For the text-containing cell, return its midpoint in (X, Y) coordinate format. 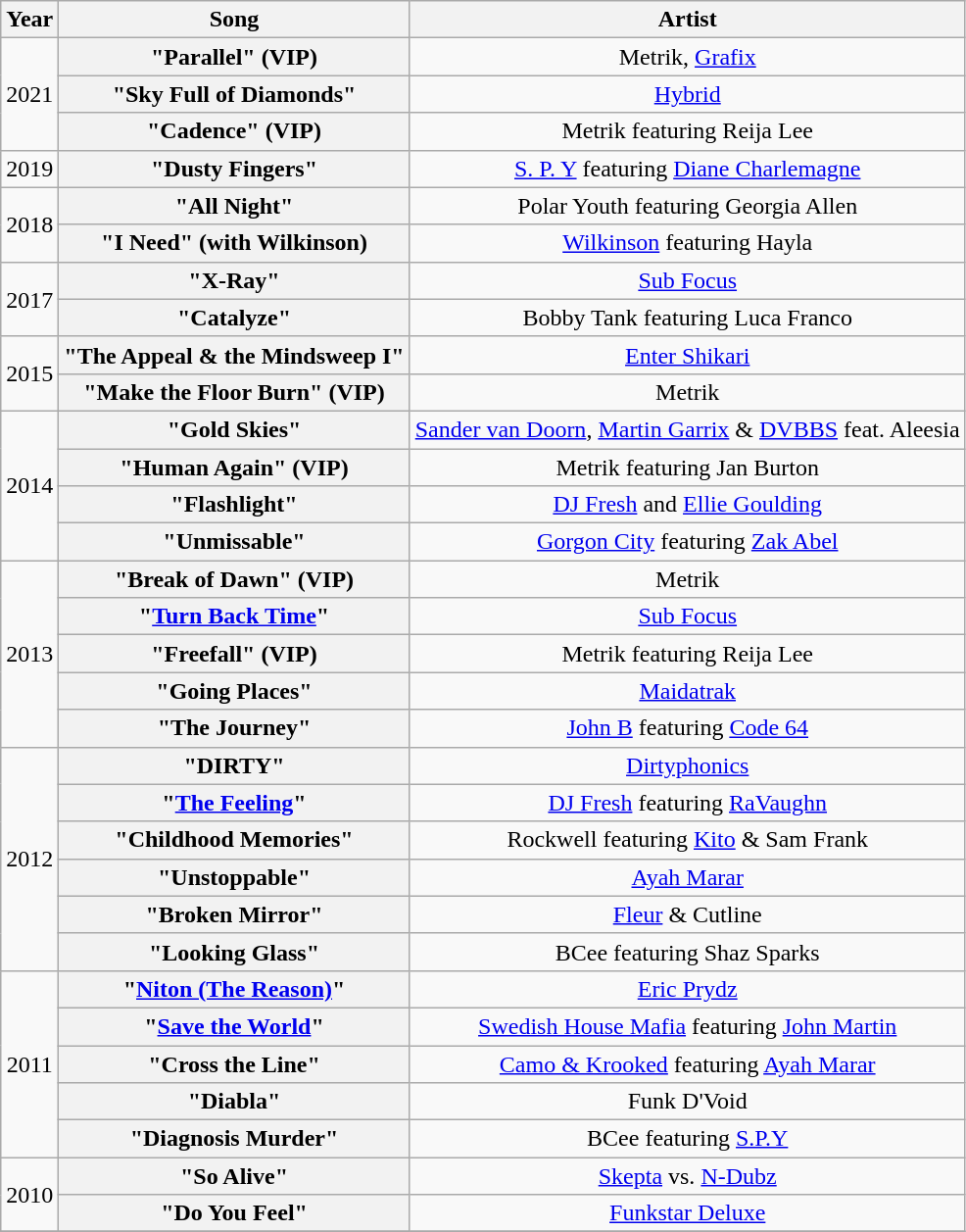
2019 (29, 169)
"All Night" (234, 206)
Year (29, 20)
"Flashlight" (234, 505)
Dirtyphonics (688, 765)
2012 (29, 859)
Song (234, 20)
"The Appeal & the Mindsweep I" (234, 355)
"Dusty Fingers" (234, 169)
"Turn Back Time" (234, 616)
"So Alive" (234, 1176)
Eric Prydz (688, 989)
"Freefall" (VIP) (234, 654)
Bobby Tank featuring Luca Franco (688, 318)
Skepta vs. N-Dubz (688, 1176)
2013 (29, 654)
Wilkinson featuring Hayla (688, 243)
Enter Shikari (688, 355)
Polar Youth featuring Georgia Allen (688, 206)
"X-Ray" (234, 280)
"Save the World" (234, 1026)
Rockwell featuring Kito & Sam Frank (688, 840)
DJ Fresh featuring RaVaughn (688, 803)
2011 (29, 1063)
2017 (29, 299)
BCee featuring S.P.Y (688, 1139)
BCee featuring Shaz Sparks (688, 952)
Metrik featuring Jan Burton (688, 468)
Fleur & Cutline (688, 914)
DJ Fresh and Ellie Goulding (688, 505)
S. P. Y featuring Diane Charlemagne (688, 169)
2018 (29, 224)
"Gold Skies" (234, 429)
"I Need" (with Wilkinson) (234, 243)
"Human Again" (VIP) (234, 468)
Metrik, Grafix (688, 57)
Funk D'Void (688, 1102)
"The Journey" (234, 728)
Artist (688, 20)
2010 (29, 1195)
"Catalyze" (234, 318)
Ayah Marar (688, 877)
"Cadence" (VIP) (234, 131)
Gorgon City featuring Zak Abel (688, 542)
"Make the Floor Burn" (VIP) (234, 392)
2014 (29, 485)
2021 (29, 94)
"Do You Feel" (234, 1213)
"Diagnosis Murder" (234, 1139)
Hybrid (688, 94)
Camo & Krooked featuring Ayah Marar (688, 1063)
Swedish House Mafia featuring John Martin (688, 1026)
"Childhood Memories" (234, 840)
"Break of Dawn" (VIP) (234, 579)
Sander van Doorn, Martin Garrix & DVBBS feat. Aleesia (688, 429)
2015 (29, 373)
"Unmissable" (234, 542)
"Looking Glass" (234, 952)
"Sky Full of Diamonds" (234, 94)
"Diabla" (234, 1102)
"Cross the Line" (234, 1063)
"Broken Mirror" (234, 914)
Funkstar Deluxe (688, 1213)
"Parallel" (VIP) (234, 57)
John B featuring Code 64 (688, 728)
Maidatrak (688, 691)
"Unstoppable" (234, 877)
"Going Places" (234, 691)
"DIRTY" (234, 765)
"The Feeling" (234, 803)
"Niton (The Reason)" (234, 989)
